Capture the cell that displays the provided text and extract its (x, y) central coordinate. 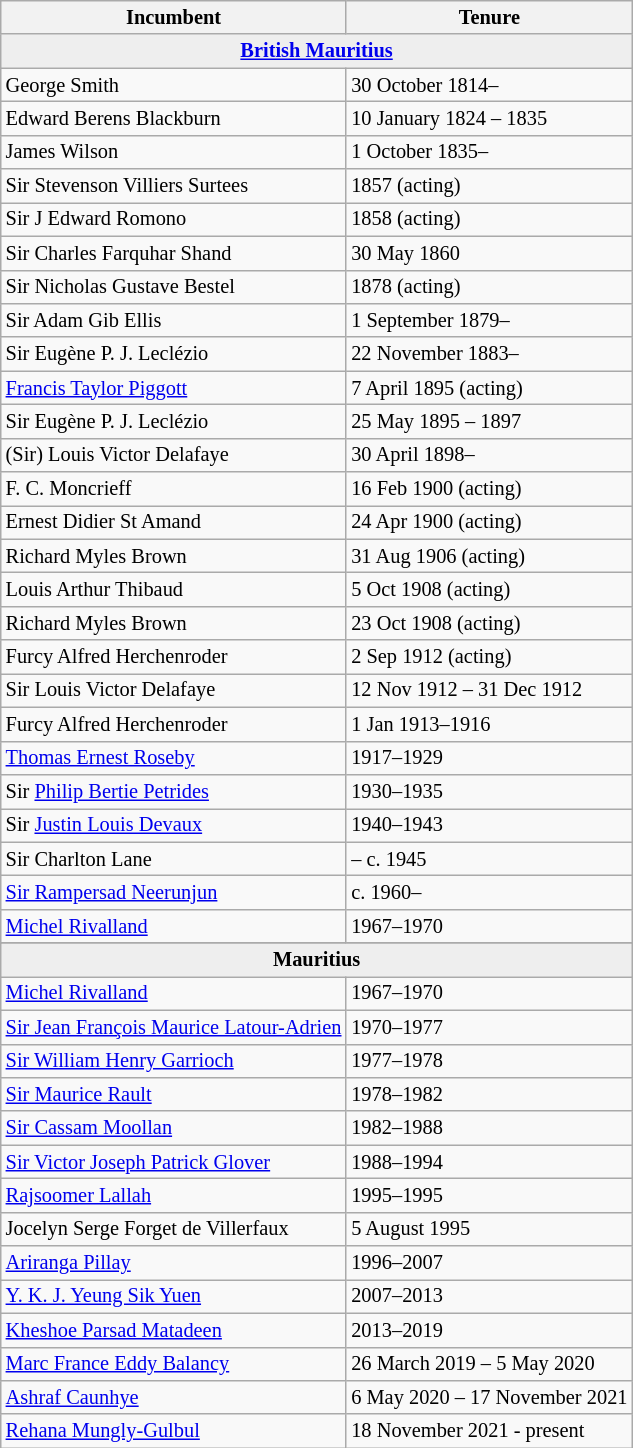
7 April 1895 (acting) (489, 388)
Sir Charles Farquhar Shand (174, 253)
James Wilson (174, 152)
Edward Berens Blackburn (174, 118)
1940–1943 (489, 825)
30 May 1860 (489, 253)
1858 (acting) (489, 219)
Mauritius (317, 960)
1996–2007 (489, 1263)
1878 (acting) (489, 287)
Marc France Eddy Balancy (174, 1364)
1978–1982 (489, 1094)
Sir J Edward Romono (174, 219)
1988–1994 (489, 1162)
24 Apr 1900 (acting) (489, 522)
Louis Arthur Thibaud (174, 589)
Y. K. J. Yeung Sik Yuen (174, 1296)
1857 (acting) (489, 186)
Sir William Henry Garrioch (174, 1061)
1 October 1835– (489, 152)
31 Aug 1906 (acting) (489, 556)
Jocelyn Serge Forget de Villerfaux (174, 1229)
22 November 1883– (489, 354)
Thomas Ernest Roseby (174, 758)
– c. 1945 (489, 859)
Sir Charlton Lane (174, 859)
Sir Victor Joseph Patrick Glover (174, 1162)
30 October 1814– (489, 85)
Sir Stevenson Villiers Surtees (174, 186)
Francis Taylor Piggott (174, 388)
Sir Rampersad Neerunjun (174, 892)
Rehana Mungly-Gulbul (174, 1431)
1917–1929 (489, 758)
Kheshoe Parsad Matadeen (174, 1330)
1 Jan 1913–1916 (489, 724)
1982–1988 (489, 1128)
10 January 1824 – 1835 (489, 118)
Ariranga Pillay (174, 1263)
16 Feb 1900 (acting) (489, 489)
23 Oct 1908 (acting) (489, 623)
Rajsoomer Lallah (174, 1195)
c. 1960– (489, 892)
2007–2013 (489, 1296)
30 April 1898– (489, 455)
Sir Jean François Maurice Latour-Adrien (174, 1027)
(Sir) Louis Victor Delafaye (174, 455)
Tenure (489, 17)
F. C. Moncrieff (174, 489)
Ernest Didier St Amand (174, 522)
5 August 1995 (489, 1229)
Incumbent (174, 17)
Ashraf Caunhye (174, 1397)
18 November 2021 - present (489, 1431)
George Smith (174, 85)
2013–2019 (489, 1330)
Sir Philip Bertie Petrides (174, 791)
1 September 1879– (489, 320)
1977–1978 (489, 1061)
1970–1977 (489, 1027)
Sir Adam Gib Ellis (174, 320)
Sir Nicholas Gustave Bestel (174, 287)
Sir Louis Victor Delafaye (174, 690)
5 Oct 1908 (acting) (489, 589)
1930–1935 (489, 791)
Sir Justin Louis Devaux (174, 825)
Sir Maurice Rault (174, 1094)
1995–1995 (489, 1195)
6 May 2020 – 17 November 2021 (489, 1397)
26 March 2019 – 5 May 2020 (489, 1364)
Sir Cassam Moollan (174, 1128)
12 Nov 1912 – 31 Dec 1912 (489, 690)
2 Sep 1912 (acting) (489, 657)
British Mauritius (317, 51)
25 May 1895 – 1897 (489, 421)
